Pinpoint the cell where the given text exists, returning its (x, y) midpoint coordinate. 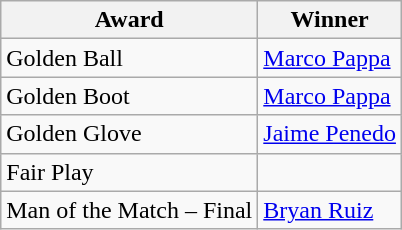
Jaime Penedo (330, 134)
Bryan Ruiz (330, 210)
Award (130, 20)
Golden Boot (130, 96)
Golden Glove (130, 134)
Golden Ball (130, 58)
Winner (330, 20)
Fair Play (130, 172)
Man of the Match – Final (130, 210)
